Return [X, Y] of the center of cell containing provided text 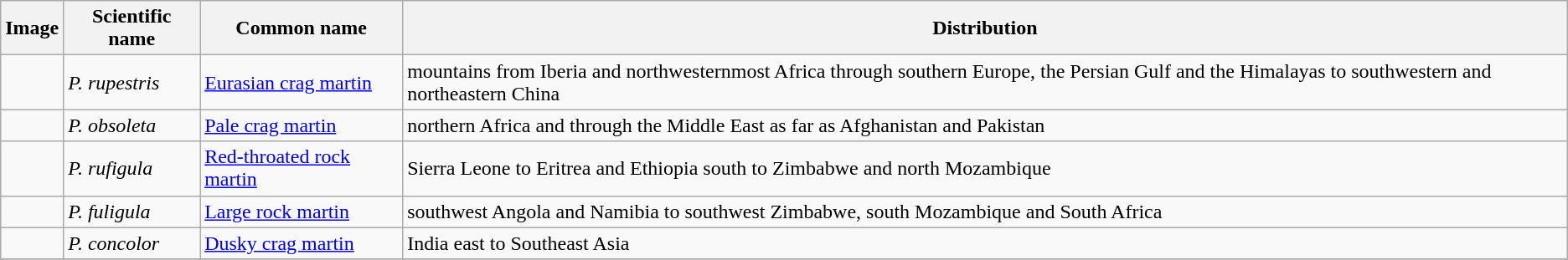
P. rupestris [132, 82]
Common name [302, 28]
P. concolor [132, 243]
Pale crag martin [302, 125]
southwest Angola and Namibia to southwest Zimbabwe, south Mozambique and South Africa [985, 212]
P. rufigula [132, 169]
mountains from Iberia and northwesternmost Africa through southern Europe, the Persian Gulf and the Himalayas to southwestern and northeastern China [985, 82]
northern Africa and through the Middle East as far as Afghanistan and Pakistan [985, 125]
Sierra Leone to Eritrea and Ethiopia south to Zimbabwe and north Mozambique [985, 169]
Large rock martin [302, 212]
Image [32, 28]
P. obsoleta [132, 125]
India east to Southeast Asia [985, 243]
Eurasian crag martin [302, 82]
Distribution [985, 28]
Scientific name [132, 28]
Dusky crag martin [302, 243]
Red-throated rock martin [302, 169]
P. fuligula [132, 212]
